Return (x, y) of the center of cell containing provided text 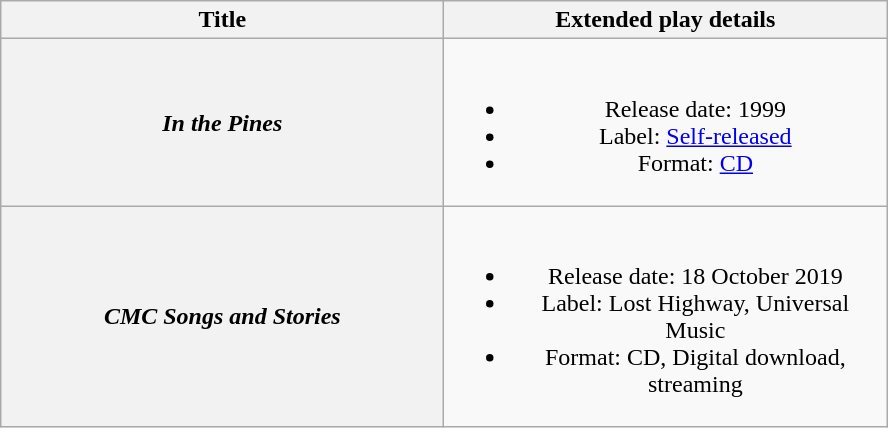
Extended play details (666, 20)
Title (222, 20)
In the Pines (222, 122)
CMC Songs and Stories (222, 316)
Release date: 1999Label: Self-releasedFormat: CD (666, 122)
Release date: 18 October 2019Label: Lost Highway, Universal MusicFormat: CD, Digital download, streaming (666, 316)
